Output the [x, y] coordinate of the center of the cell containing the given text.  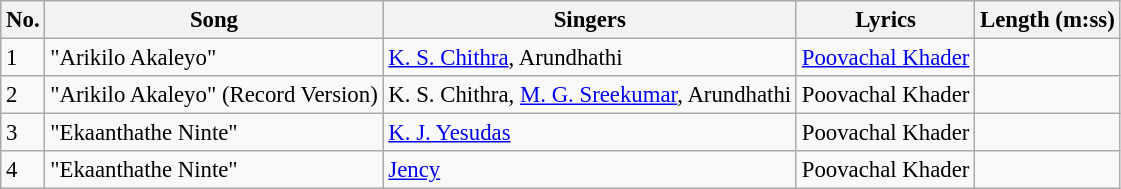
1 [23, 58]
No. [23, 20]
2 [23, 95]
"Arikilo Akaleyo" (Record Version) [214, 95]
Jency [590, 170]
K. J. Yesudas [590, 133]
K. S. Chithra, Arundhathi [590, 58]
Singers [590, 20]
Lyrics [885, 20]
4 [23, 170]
Length (m:ss) [1048, 20]
K. S. Chithra, M. G. Sreekumar, Arundhathi [590, 95]
3 [23, 133]
Song [214, 20]
"Arikilo Akaleyo" [214, 58]
